Find where the given text appears and provide that cell's center as [x, y] coordinate. 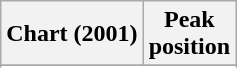
Peakposition [189, 34]
Chart (2001) [72, 34]
